Identify which cell holds the provided text, then report its (x, y) central coordinate. 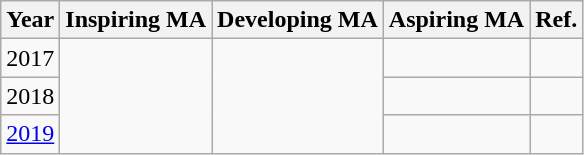
2017 (30, 58)
2018 (30, 96)
Aspiring MA (456, 20)
2019 (30, 134)
Ref. (556, 20)
Inspiring MA (136, 20)
Year (30, 20)
Developing MA (298, 20)
